From the cell containing the given text, extract its center point as [X, Y] coordinate. 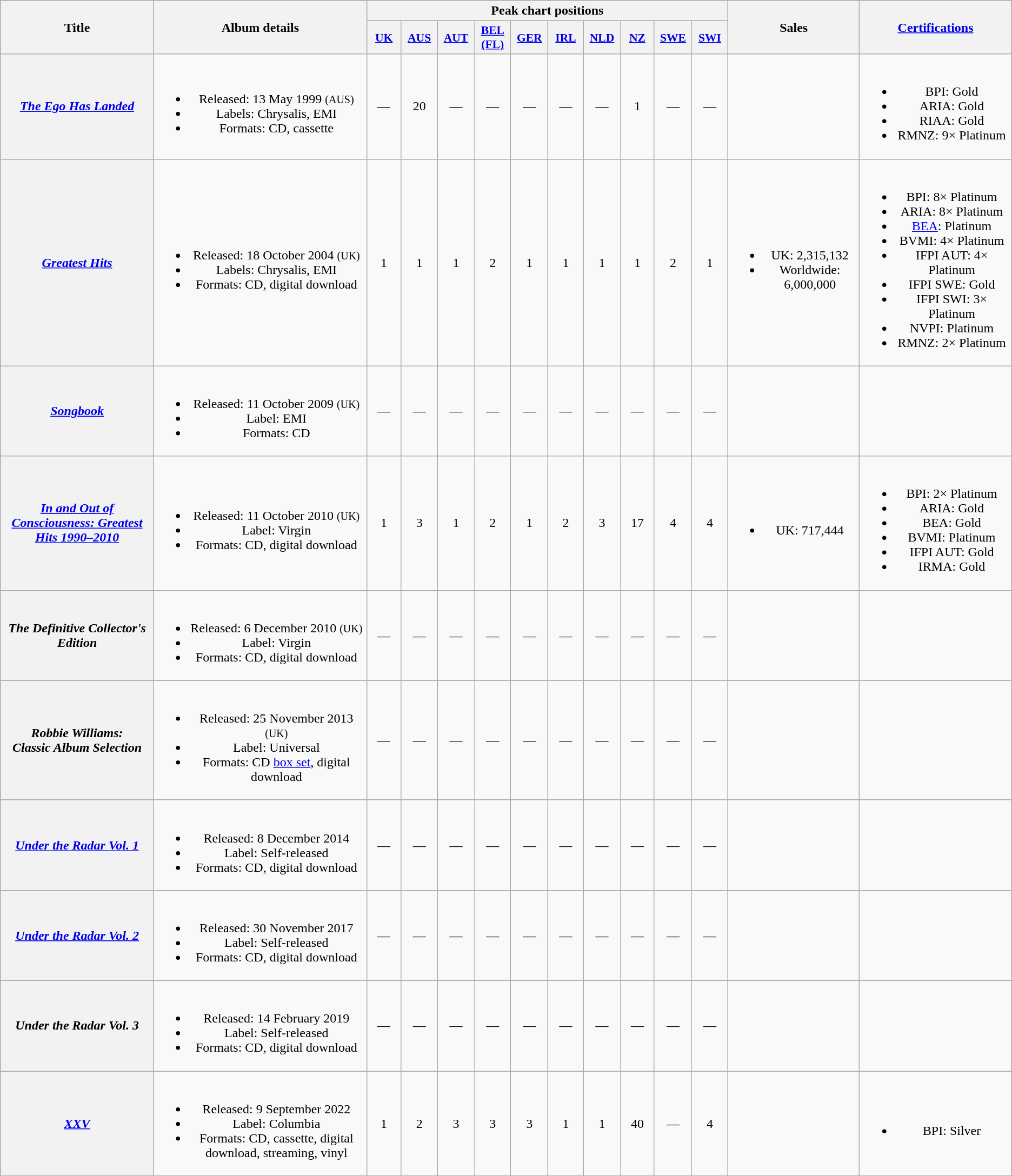
Released: 11 October 2009 (UK)Label: EMIFormats: CD [260, 411]
Released: 14 February 2019Label: Self-releasedFormats: CD, digital download [260, 1026]
Released: 25 November 2013 (UK)Label: UniversalFormats: CD box set, digital download [260, 740]
Robbie Williams: Classic Album Selection [77, 740]
GER [530, 38]
Released: 13 May 1999 (AUS)Labels: Chrysalis, EMIFormats: CD, cassette [260, 106]
NZ [638, 38]
Released: 6 December 2010 (UK)Label: VirginFormats: CD, digital download [260, 636]
Released: 8 December 2014Label: Self-releasedFormats: CD, digital download [260, 845]
Peak chart positions [547, 11]
BPI: GoldARIA: GoldRIAA: Gold RMNZ: 9× Platinum [935, 106]
Under the Radar Vol. 3 [77, 1026]
Released: 30 November 2017Label: Self-releasedFormats: CD, digital download [260, 935]
In and Out of Consciousness: Greatest Hits 1990–2010 [77, 523]
Album details [260, 27]
XXV [77, 1124]
AUS [420, 38]
Title [77, 27]
20 [420, 106]
Greatest Hits [77, 263]
UK: 717,444 [794, 523]
BPI: Silver [935, 1124]
BEL(FL) [493, 38]
BPI: 2× PlatinumARIA: GoldBEA: GoldBVMI: PlatinumIFPI AUT: GoldIRMA: Gold [935, 523]
SWI [709, 38]
UK [384, 38]
Sales [794, 27]
The Definitive Collector's Edition [77, 636]
Released: 9 September 2022Label: ColumbiaFormats: CD, cassette, digital download, streaming, vinyl [260, 1124]
40 [638, 1124]
AUT [456, 38]
The Ego Has Landed [77, 106]
Released: 18 October 2004 (UK)Labels: Chrysalis, EMIFormats: CD, digital download [260, 263]
Songbook [77, 411]
Released: 11 October 2010 (UK)Label: VirginFormats: CD, digital download [260, 523]
NLD [602, 38]
Certifications [935, 27]
Under the Radar Vol. 1 [77, 845]
SWE [673, 38]
17 [638, 523]
IRL [566, 38]
Under the Radar Vol. 2 [77, 935]
UK: 2,315,132Worldwide: 6,000,000 [794, 263]
